Return the [X, Y] coordinate for the center point of the cell that contains the specified text.  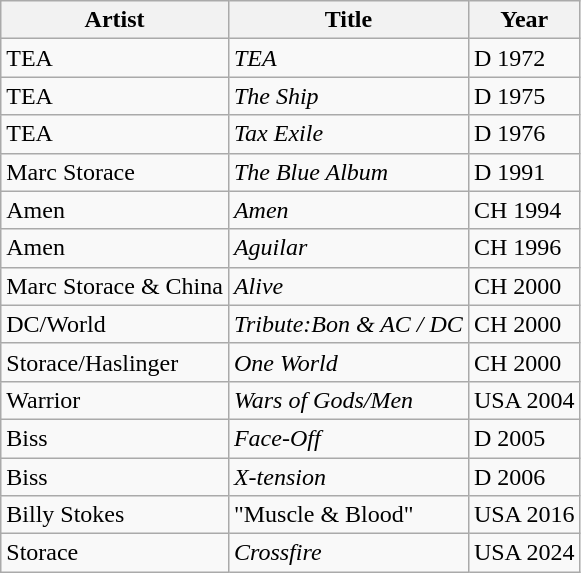
Face-Off [348, 438]
One World [348, 362]
USA 2004 [524, 400]
Tax Exile [348, 134]
Crossfire [348, 553]
Alive [348, 286]
USA 2016 [524, 515]
CH 1994 [524, 210]
Billy Stokes [115, 515]
D 2006 [524, 477]
Warrior [115, 400]
D 2005 [524, 438]
D 1976 [524, 134]
X-tension [348, 477]
CH 1996 [524, 248]
DC/World [115, 324]
USA 2024 [524, 553]
"Muscle & Blood" [348, 515]
D 1991 [524, 172]
Year [524, 20]
The Ship [348, 96]
Artist [115, 20]
Wars of Gods/Men [348, 400]
Tribute:Bon & AC / DC [348, 324]
Marc Storace & China [115, 286]
Storace [115, 553]
D 1975 [524, 96]
Title [348, 20]
Marc Storace [115, 172]
Aguilar [348, 248]
Storace/Haslinger [115, 362]
D 1972 [524, 58]
The Blue Album [348, 172]
